Find where the given text appears and provide that cell's center as [X, Y] coordinate. 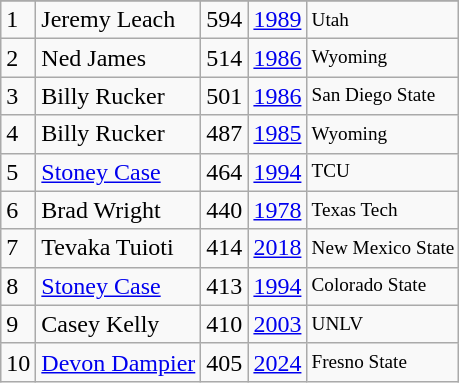
Devon Dampier [118, 362]
1978 [278, 210]
1989 [278, 20]
487 [224, 134]
410 [224, 324]
10 [18, 362]
TCU [383, 172]
Texas Tech [383, 210]
Colorado State [383, 286]
Brad Wright [118, 210]
440 [224, 210]
Fresno State [383, 362]
5 [18, 172]
8 [18, 286]
4 [18, 134]
6 [18, 210]
New Mexico State [383, 248]
1985 [278, 134]
2003 [278, 324]
514 [224, 58]
405 [224, 362]
Casey Kelly [118, 324]
1 [18, 20]
2024 [278, 362]
414 [224, 248]
Ned James [118, 58]
7 [18, 248]
2018 [278, 248]
3 [18, 96]
9 [18, 324]
San Diego State [383, 96]
501 [224, 96]
594 [224, 20]
UNLV [383, 324]
2 [18, 58]
Tevaka Tuioti [118, 248]
413 [224, 286]
Jeremy Leach [118, 20]
464 [224, 172]
Utah [383, 20]
